Return the [x, y] coordinate for the center point of the cell that contains the specified text.  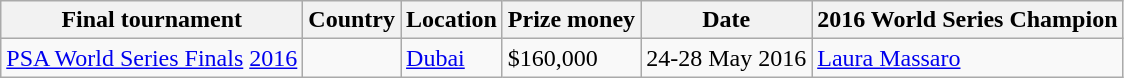
Dubai [452, 58]
PSA World Series Finals 2016 [152, 58]
2016 World Series Champion [968, 20]
Date [726, 20]
Laura Massaro [968, 58]
24-28 May 2016 [726, 58]
Country [352, 20]
$160,000 [571, 58]
Location [452, 20]
Prize money [571, 20]
Final tournament [152, 20]
